From the cell containing the given text, extract its center point as [X, Y] coordinate. 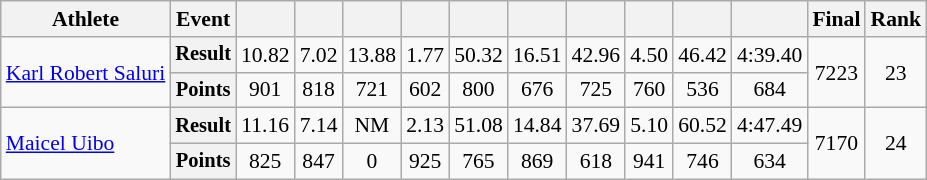
941 [649, 162]
4.50 [649, 55]
901 [266, 90]
800 [478, 90]
847 [319, 162]
760 [649, 90]
11.16 [266, 126]
Maicel Uibo [86, 144]
634 [770, 162]
676 [538, 90]
536 [702, 90]
725 [596, 90]
16.51 [538, 55]
Athlete [86, 19]
925 [425, 162]
42.96 [596, 55]
13.88 [372, 55]
51.08 [478, 126]
23 [896, 72]
7.14 [319, 126]
37.69 [596, 126]
1.77 [425, 55]
5.10 [649, 126]
818 [319, 90]
869 [538, 162]
7170 [836, 144]
4:39.40 [770, 55]
60.52 [702, 126]
7.02 [319, 55]
7223 [836, 72]
46.42 [702, 55]
825 [266, 162]
NM [372, 126]
24 [896, 144]
4:47.49 [770, 126]
746 [702, 162]
721 [372, 90]
0 [372, 162]
14.84 [538, 126]
Final [836, 19]
Karl Robert Saluri [86, 72]
684 [770, 90]
Event [203, 19]
2.13 [425, 126]
602 [425, 90]
50.32 [478, 55]
10.82 [266, 55]
618 [596, 162]
765 [478, 162]
Rank [896, 19]
